From the cell containing the given text, extract its center point as (X, Y) coordinate. 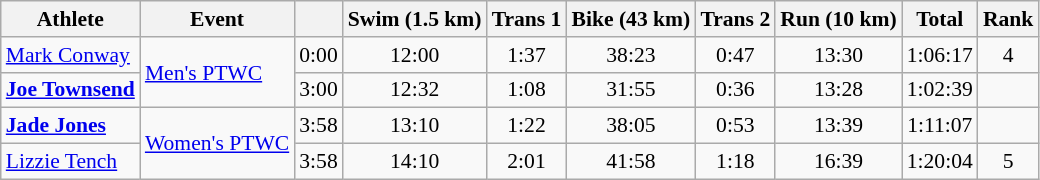
12:32 (415, 90)
Bike (43 km) (630, 19)
0:53 (735, 126)
14:10 (415, 162)
0:47 (735, 55)
Lizzie Tench (70, 162)
Mark Conway (70, 55)
12:00 (415, 55)
Run (10 km) (838, 19)
1:08 (527, 90)
Swim (1.5 km) (415, 19)
3:00 (318, 90)
13:39 (838, 126)
31:55 (630, 90)
Men's PTWC (217, 72)
1:02:39 (940, 90)
Women's PTWC (217, 144)
Athlete (70, 19)
0:00 (318, 55)
Trans 2 (735, 19)
2:01 (527, 162)
1:18 (735, 162)
13:10 (415, 126)
Rank (1008, 19)
1:22 (527, 126)
38:05 (630, 126)
13:28 (838, 90)
Event (217, 19)
0:36 (735, 90)
1:11:07 (940, 126)
13:30 (838, 55)
Total (940, 19)
1:37 (527, 55)
16:39 (838, 162)
Joe Townsend (70, 90)
Jade Jones (70, 126)
38:23 (630, 55)
5 (1008, 162)
41:58 (630, 162)
1:06:17 (940, 55)
Trans 1 (527, 19)
1:20:04 (940, 162)
4 (1008, 55)
